From the cell containing the given text, extract its center point as [X, Y] coordinate. 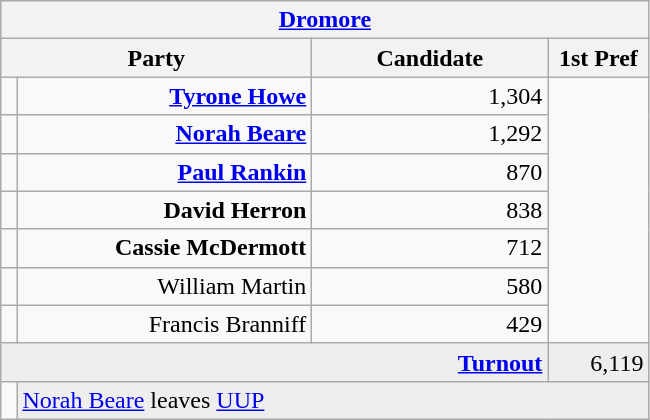
712 [430, 248]
Candidate [430, 58]
6,119 [598, 362]
Party [156, 58]
870 [430, 172]
580 [430, 286]
1,304 [430, 96]
Paul Rankin [164, 172]
Norah Beare leaves UUP [333, 400]
Norah Beare [164, 134]
Cassie McDermott [164, 248]
David Herron [164, 210]
Tyrone Howe [164, 96]
1,292 [430, 134]
Dromore [325, 20]
1st Pref [598, 58]
William Martin [164, 286]
Turnout [274, 362]
Francis Branniff [164, 324]
838 [430, 210]
429 [430, 324]
